Pinpoint the cell where the given text exists, returning its [x, y] midpoint coordinate. 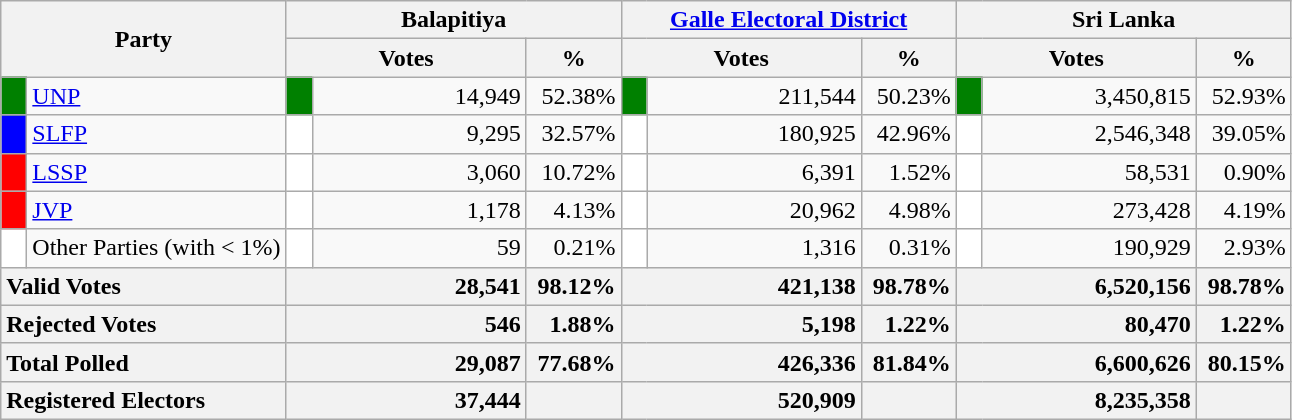
426,336 [741, 362]
1.88% [574, 324]
546 [406, 324]
UNP [156, 96]
180,925 [754, 134]
2,546,348 [1089, 134]
81.84% [908, 362]
Registered Electors [144, 400]
421,138 [741, 286]
1,178 [419, 210]
77.68% [574, 362]
Galle Electoral District [788, 20]
37,444 [406, 400]
29,087 [406, 362]
Party [144, 39]
2.93% [1244, 248]
Rejected Votes [144, 324]
0.21% [574, 248]
6,600,626 [1076, 362]
58,531 [1089, 172]
50.23% [908, 96]
14,949 [419, 96]
JVP [156, 210]
0.90% [1244, 172]
0.31% [908, 248]
SLFP [156, 134]
Sri Lanka [1124, 20]
5,198 [741, 324]
4.19% [1244, 210]
10.72% [574, 172]
190,929 [1089, 248]
Other Parties (with < 1%) [156, 248]
Balapitiya [454, 20]
1,316 [754, 248]
273,428 [1089, 210]
3,060 [419, 172]
6,520,156 [1076, 286]
42.96% [908, 134]
4.98% [908, 210]
1.52% [908, 172]
52.38% [574, 96]
520,909 [741, 400]
4.13% [574, 210]
80.15% [1244, 362]
6,391 [754, 172]
LSSP [156, 172]
52.93% [1244, 96]
32.57% [574, 134]
59 [419, 248]
Valid Votes [144, 286]
80,470 [1076, 324]
98.12% [574, 286]
9,295 [419, 134]
28,541 [406, 286]
39.05% [1244, 134]
Total Polled [144, 362]
211,544 [754, 96]
20,962 [754, 210]
3,450,815 [1089, 96]
8,235,358 [1076, 400]
